Search for the cell housing the specified text and yield its [x, y] center coordinate. 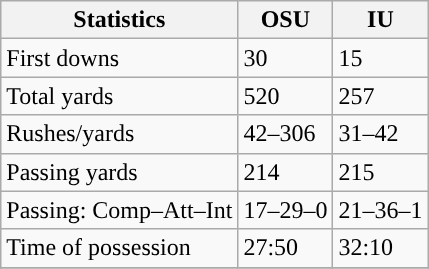
27:50 [286, 248]
Statistics [120, 20]
Rushes/yards [120, 134]
214 [286, 172]
257 [380, 96]
IU [380, 20]
15 [380, 58]
31–42 [380, 134]
215 [380, 172]
OSU [286, 20]
First downs [120, 58]
32:10 [380, 248]
Passing: Comp–Att–Int [120, 210]
520 [286, 96]
Passing yards [120, 172]
21–36–1 [380, 210]
42–306 [286, 134]
30 [286, 58]
Total yards [120, 96]
17–29–0 [286, 210]
Time of possession [120, 248]
